Pinpoint the cell where the given text exists, returning its [X, Y] midpoint coordinate. 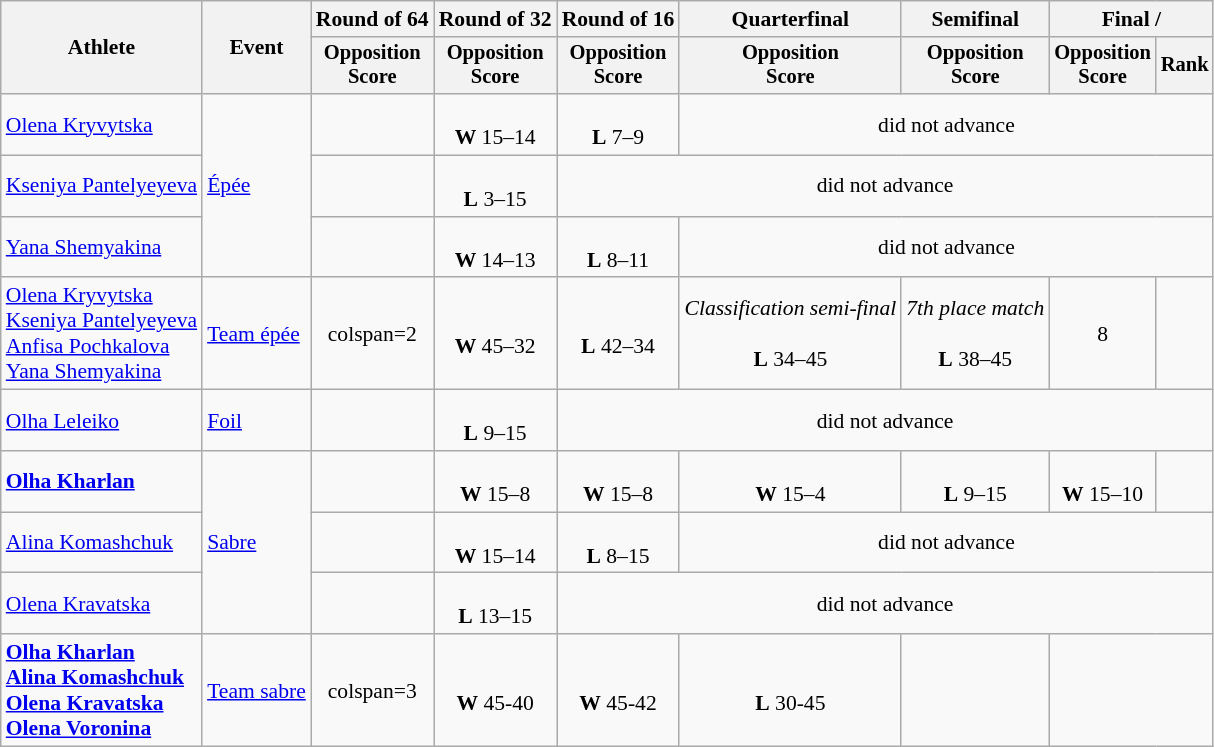
Final / [1131, 19]
Kseniya Pantelyeyeva [102, 186]
Rank [1185, 66]
Olha Kharlan [102, 482]
Yana Shemyakina [102, 248]
Foil [256, 420]
7th place matchL 38–45 [975, 334]
Quarterfinal [790, 19]
8 [1102, 334]
Épée [256, 186]
L 13–15 [496, 604]
W 15–10 [1102, 482]
Alina Komashchuk [102, 542]
Athlete [102, 48]
W 45-42 [618, 690]
Olha KharlanAlina KomashchukOlena KravatskaOlena Voronina [102, 690]
W 15–4 [790, 482]
Round of 16 [618, 19]
Olena Kryvytska [102, 124]
Olena KryvytskaKseniya PantelyeyevaAnfisa PochkalovaYana Shemyakina [102, 334]
Sabre [256, 542]
Olha Leleiko [102, 420]
Round of 32 [496, 19]
L 8–11 [618, 248]
Olena Kravatska [102, 604]
L 8–15 [618, 542]
Classification semi-finalL 34–45 [790, 334]
Team épée [256, 334]
L 3–15 [496, 186]
colspan=2 [372, 334]
L 7–9 [618, 124]
Semifinal [975, 19]
Team sabre [256, 690]
W 45–32 [496, 334]
L 30-45 [790, 690]
W 14–13 [496, 248]
W 45-40 [496, 690]
L 42–34 [618, 334]
Round of 64 [372, 19]
colspan=3 [372, 690]
Event [256, 48]
